Return the [x, y] coordinate for the center point of the cell that contains the specified text.  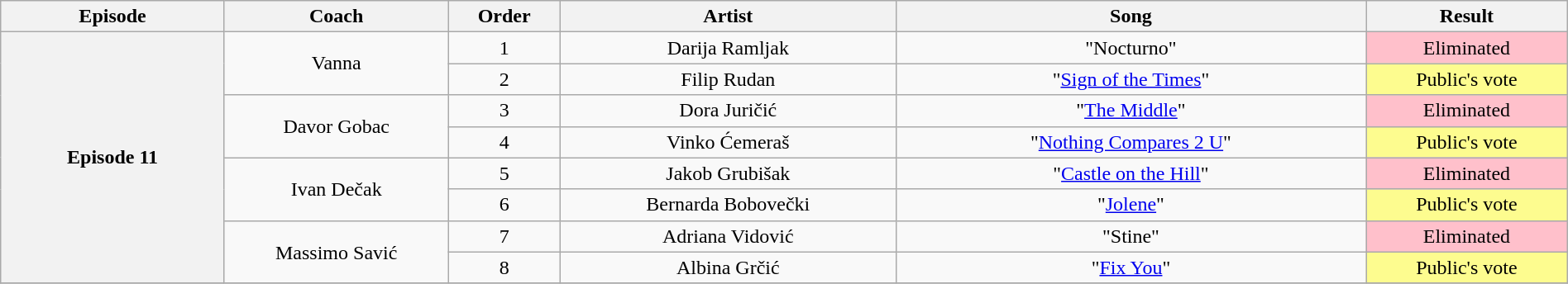
Albina Grčić [728, 267]
"Castle on the Hill" [1131, 173]
Vanna [336, 64]
Darija Ramljak [728, 48]
"Jolene" [1131, 205]
1 [504, 48]
Jakob Grubišak [728, 173]
"The Middle" [1131, 111]
Massimo Savić [336, 252]
"Fix You" [1131, 267]
Episode 11 [112, 158]
"Sign of the Times" [1131, 79]
Ivan Dečak [336, 189]
Dora Juričić [728, 111]
7 [504, 236]
Artist [728, 17]
"Nothing Compares 2 U" [1131, 142]
Davor Gobac [336, 126]
Order [504, 17]
Filip Rudan [728, 79]
"Stine" [1131, 236]
3 [504, 111]
Result [1467, 17]
"Nocturno" [1131, 48]
8 [504, 267]
Song [1131, 17]
4 [504, 142]
5 [504, 173]
Adriana Vidović [728, 236]
Coach [336, 17]
Vinko Ćemeraš [728, 142]
6 [504, 205]
Bernarda Bobovečki [728, 205]
Episode [112, 17]
2 [504, 79]
